Pinpoint the cell where the given text exists, returning its [X, Y] midpoint coordinate. 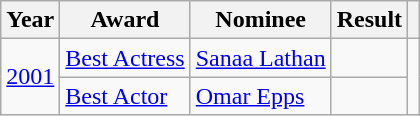
Award [125, 20]
Omar Epps [260, 96]
Best Actor [125, 96]
Best Actress [125, 58]
Sanaa Lathan [260, 58]
Result [369, 20]
2001 [30, 77]
Year [30, 20]
Nominee [260, 20]
